Provide the [x, y] coordinate of the cell's center where the given text is located.  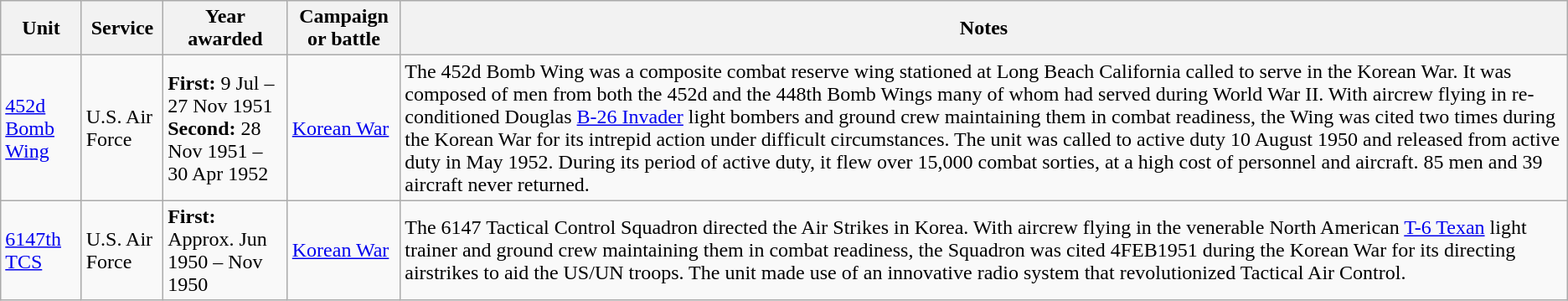
Service [122, 29]
6147th TCS [41, 250]
Notes [984, 29]
First: 9 Jul – 27 Nov 1951 Second: 28 Nov 1951 – 30 Apr 1952 [226, 127]
Unit [41, 29]
First: Approx. Jun 1950 – Nov 1950 [226, 250]
452d Bomb Wing [41, 127]
Year awarded [226, 29]
Campaign or battle [343, 29]
